Scan for the cell matching the given text and deliver its [x, y] coordinate at center. 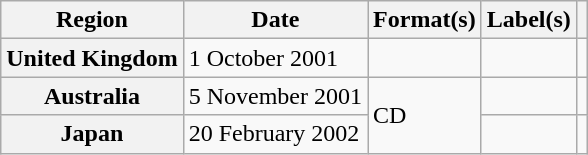
1 October 2001 [275, 58]
CD [425, 115]
Format(s) [425, 20]
United Kingdom [92, 58]
5 November 2001 [275, 96]
Region [92, 20]
Date [275, 20]
Japan [92, 134]
Australia [92, 96]
20 February 2002 [275, 134]
Label(s) [528, 20]
